Search for the cell housing the specified text and yield its [x, y] center coordinate. 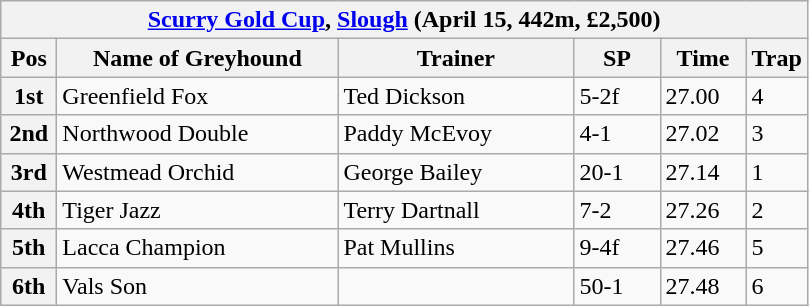
6 [776, 286]
6th [29, 286]
50-1 [617, 286]
Greenfield Fox [198, 96]
4 [776, 96]
Paddy McEvoy [456, 134]
Vals Son [198, 286]
Trainer [456, 58]
5-2f [617, 96]
Scurry Gold Cup, Slough (April 15, 442m, £2,500) [404, 20]
27.14 [703, 172]
27.00 [703, 96]
2nd [29, 134]
5th [29, 248]
20-1 [617, 172]
Pos [29, 58]
George Bailey [456, 172]
Pat Mullins [456, 248]
27.46 [703, 248]
4-1 [617, 134]
27.48 [703, 286]
9-4f [617, 248]
5 [776, 248]
27.26 [703, 210]
Time [703, 58]
2 [776, 210]
SP [617, 58]
7-2 [617, 210]
Ted Dickson [456, 96]
Terry Dartnall [456, 210]
Trap [776, 58]
Westmead Orchid [198, 172]
Name of Greyhound [198, 58]
1 [776, 172]
Lacca Champion [198, 248]
27.02 [703, 134]
1st [29, 96]
4th [29, 210]
Tiger Jazz [198, 210]
Northwood Double [198, 134]
3rd [29, 172]
3 [776, 134]
